Locate the cell with the specified text and output its (X, Y) center coordinate. 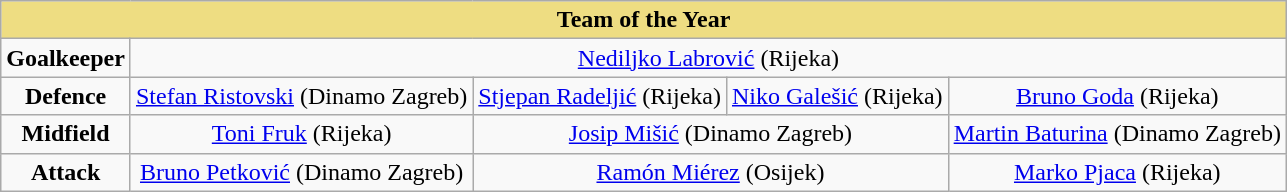
Nediljko Labrović (Rijeka) (708, 58)
Josip Mišić (Dinamo Zagreb) (710, 134)
Team of the Year (644, 20)
Stefan Ristovski (Dinamo Zagreb) (301, 96)
Niko Galešić (Rijeka) (837, 96)
Stjepan Radeljić (Rijeka) (600, 96)
Bruno Goda (Rijeka) (1117, 96)
Marko Pjaca (Rijeka) (1117, 172)
Attack (66, 172)
Midfield (66, 134)
Goalkeeper (66, 58)
Toni Fruk (Rijeka) (301, 134)
Bruno Petković (Dinamo Zagreb) (301, 172)
Martin Baturina (Dinamo Zagreb) (1117, 134)
Ramón Miérez (Osijek) (710, 172)
Defence (66, 96)
